For the text-containing cell, return its midpoint in (x, y) coordinate format. 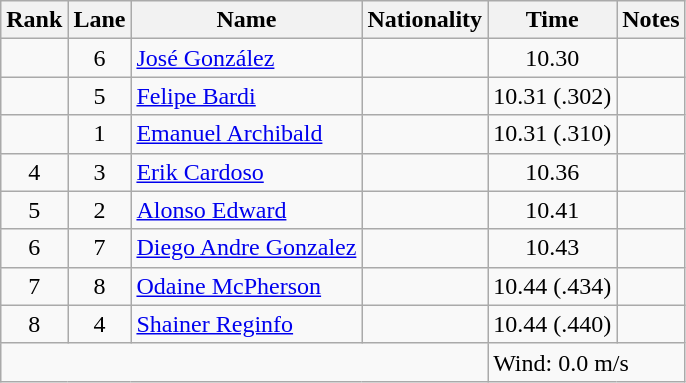
10.44 (.434) (552, 286)
Name (246, 20)
Rank (34, 20)
10.30 (552, 58)
Diego Andre Gonzalez (246, 248)
Lane (100, 20)
2 (100, 210)
10.43 (552, 248)
10.36 (552, 172)
Emanuel Archibald (246, 134)
10.31 (.302) (552, 96)
Notes (651, 20)
1 (100, 134)
10.31 (.310) (552, 134)
Wind: 0.0 m/s (586, 362)
10.41 (552, 210)
Nationality (425, 20)
Time (552, 20)
José González (246, 58)
10.44 (.440) (552, 324)
Shainer Reginfo (246, 324)
Alonso Edward (246, 210)
Odaine McPherson (246, 286)
3 (100, 172)
Felipe Bardi (246, 96)
Erik Cardoso (246, 172)
